Search for the cell housing the specified text and yield its (x, y) center coordinate. 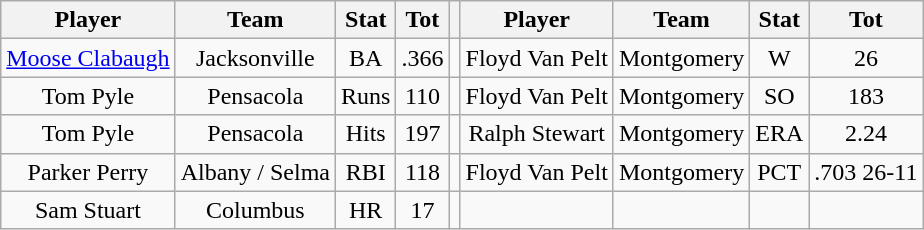
Moose Clabaugh (88, 58)
Ralph Stewart (536, 134)
Parker Perry (88, 172)
PCT (780, 172)
Hits (366, 134)
197 (422, 134)
Columbus (255, 210)
118 (422, 172)
183 (866, 96)
.366 (422, 58)
Sam Stuart (88, 210)
SO (780, 96)
17 (422, 210)
Albany / Selma (255, 172)
26 (866, 58)
ERA (780, 134)
.703 26-11 (866, 172)
110 (422, 96)
HR (366, 210)
2.24 (866, 134)
W (780, 58)
Jacksonville (255, 58)
BA (366, 58)
Runs (366, 96)
RBI (366, 172)
